Provide the (X, Y) coordinate of the cell's center where the given text is located.  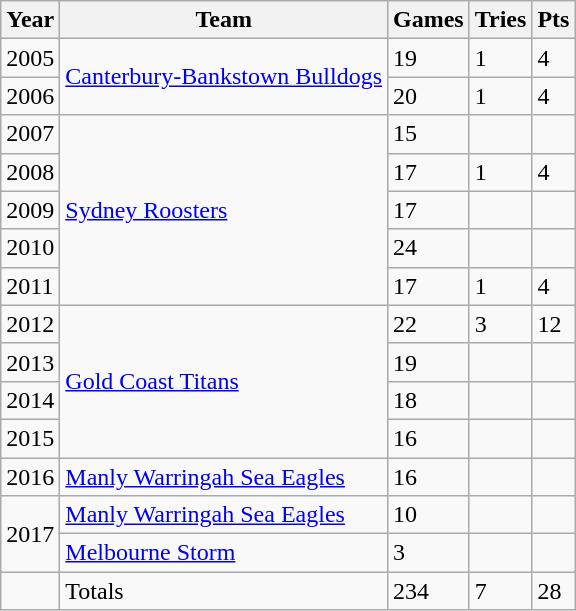
20 (429, 96)
Games (429, 20)
234 (429, 591)
10 (429, 515)
Canterbury-Bankstown Bulldogs (224, 77)
22 (429, 324)
2012 (30, 324)
2013 (30, 362)
2017 (30, 534)
2005 (30, 58)
2015 (30, 438)
2014 (30, 400)
7 (500, 591)
Team (224, 20)
2016 (30, 477)
15 (429, 134)
Year (30, 20)
28 (554, 591)
Gold Coast Titans (224, 381)
2006 (30, 96)
Pts (554, 20)
Tries (500, 20)
2008 (30, 172)
2007 (30, 134)
2010 (30, 248)
Totals (224, 591)
18 (429, 400)
24 (429, 248)
12 (554, 324)
Sydney Roosters (224, 210)
Melbourne Storm (224, 553)
2011 (30, 286)
2009 (30, 210)
